Identify which cell holds the provided text, then report its (x, y) central coordinate. 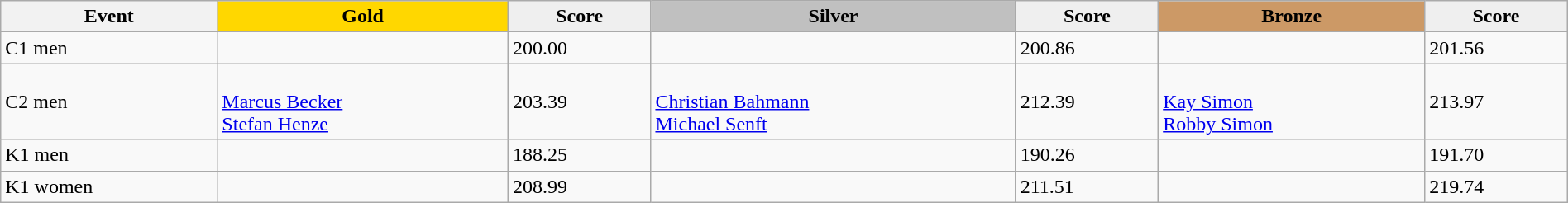
Bronze (1292, 17)
211.51 (1087, 186)
188.25 (579, 155)
200.86 (1087, 48)
Kay SimonRobby Simon (1292, 101)
219.74 (1497, 186)
203.39 (579, 101)
Christian BahmannMichael Senft (834, 101)
Event (109, 17)
Silver (834, 17)
191.70 (1497, 155)
190.26 (1087, 155)
213.97 (1497, 101)
C1 men (109, 48)
K1 women (109, 186)
208.99 (579, 186)
K1 men (109, 155)
C2 men (109, 101)
200.00 (579, 48)
Gold (363, 17)
201.56 (1497, 48)
Marcus BeckerStefan Henze (363, 101)
212.39 (1087, 101)
